Find where the given text appears and provide that cell's center as (x, y) coordinate. 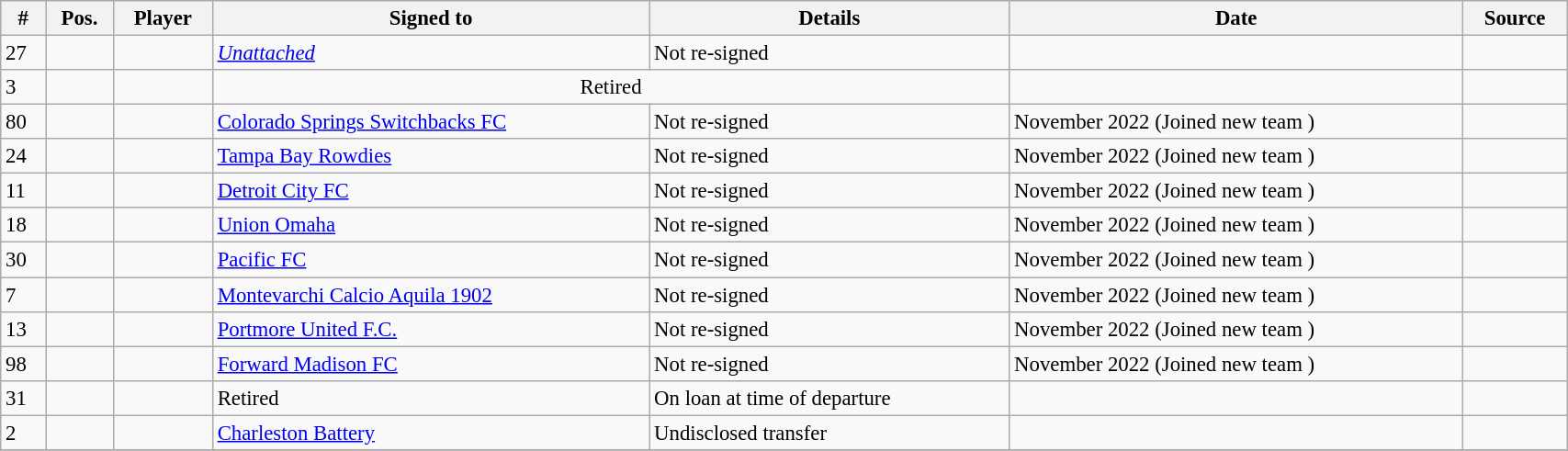
Detroit City FC (430, 191)
On loan at time of departure (829, 398)
# (24, 18)
24 (24, 156)
2 (24, 433)
Date (1236, 18)
Pacific FC (430, 260)
Tampa Bay Rowdies (430, 156)
7 (24, 295)
Montevarchi Calcio Aquila 1902 (430, 295)
13 (24, 329)
Player (163, 18)
Charleston Battery (430, 433)
Source (1516, 18)
Forward Madison FC (430, 364)
3 (24, 87)
30 (24, 260)
98 (24, 364)
Signed to (430, 18)
Unattached (430, 53)
Union Omaha (430, 225)
18 (24, 225)
31 (24, 398)
80 (24, 122)
Pos. (80, 18)
Colorado Springs Switchbacks FC (430, 122)
Details (829, 18)
Portmore United F.C. (430, 329)
Undisclosed transfer (829, 433)
11 (24, 191)
27 (24, 53)
